Scan for the cell matching the given text and deliver its (x, y) coordinate at center. 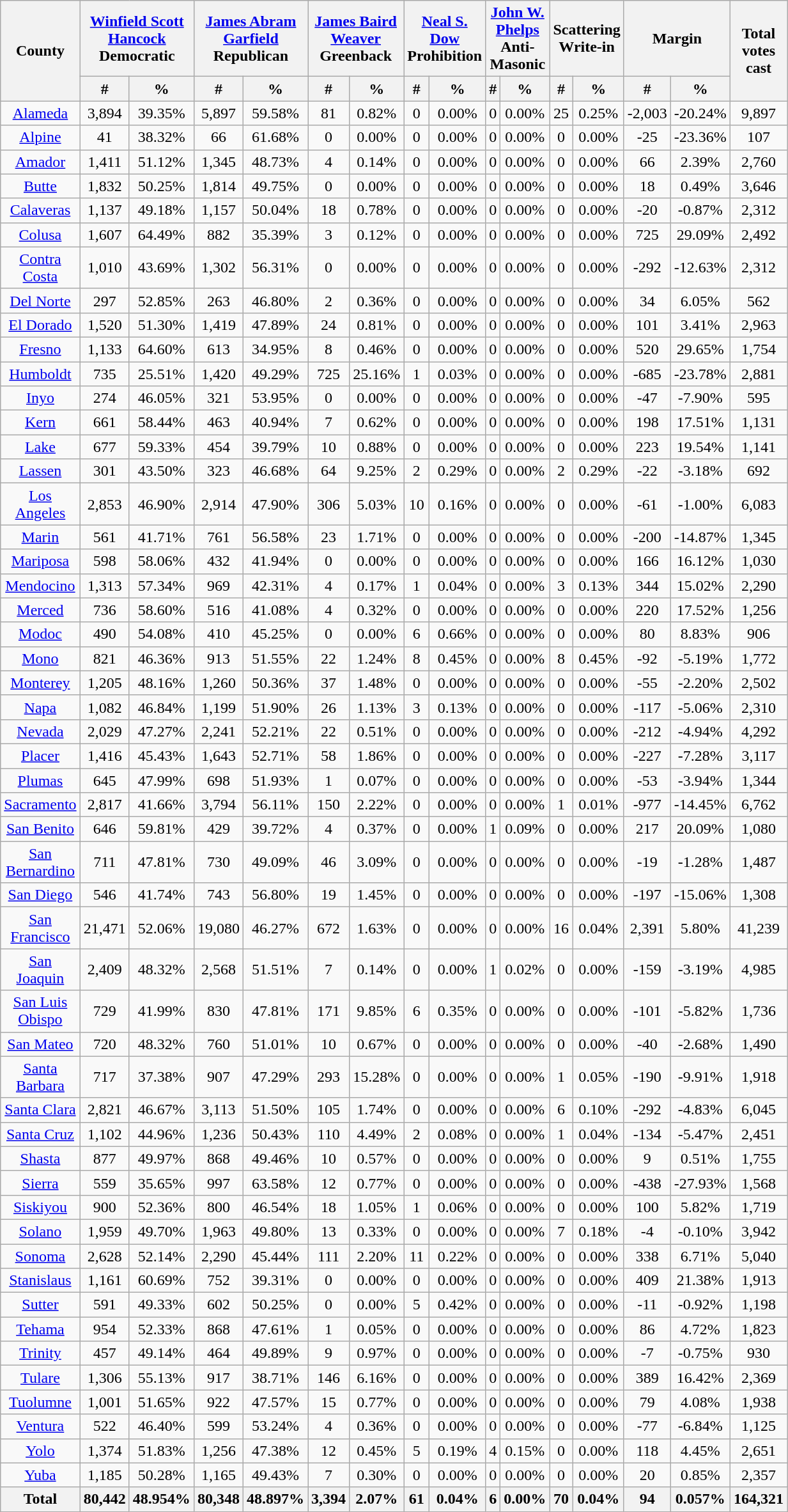
0.25% (598, 113)
52.33% (161, 1329)
47.89% (275, 325)
-20 (647, 210)
17.51% (700, 423)
-23.36% (700, 137)
1,416 (105, 756)
562 (758, 300)
47.90% (275, 504)
51.93% (275, 781)
41.08% (275, 610)
0.33% (377, 1231)
0.49% (700, 186)
39.31% (275, 1281)
906 (758, 634)
-7.90% (700, 398)
47.38% (275, 1451)
198 (647, 423)
-40 (647, 1044)
0.62% (377, 423)
-5.47% (700, 1134)
1,736 (758, 1011)
49.14% (161, 1353)
2,369 (758, 1378)
-1.00% (700, 504)
1,080 (758, 829)
1.13% (377, 707)
561 (105, 537)
Sacramento (40, 805)
4.49% (377, 1134)
2,914 (219, 504)
0.10% (598, 1110)
-117 (647, 707)
56.58% (275, 537)
1.86% (377, 756)
0.66% (458, 634)
San Bernardino (40, 862)
692 (758, 471)
James Abram GarfieldRepublican (251, 38)
516 (219, 610)
49.43% (275, 1475)
Amador (40, 162)
San Francisco (40, 928)
46.84% (161, 707)
0.42% (458, 1305)
-159 (647, 969)
3.09% (377, 862)
559 (105, 1183)
490 (105, 634)
-101 (647, 1011)
-197 (647, 895)
49.70% (161, 1231)
0.07% (377, 781)
-53 (647, 781)
ScatteringWrite-in (587, 38)
3,794 (219, 805)
-4 (647, 1231)
El Dorado (40, 325)
24 (328, 325)
-0.10% (700, 1231)
274 (105, 398)
0.02% (525, 969)
6,083 (758, 504)
0.09% (525, 829)
3,894 (105, 113)
2,029 (105, 731)
-212 (647, 731)
-2,003 (647, 113)
3,942 (758, 1231)
38.32% (161, 137)
454 (219, 447)
41.71% (161, 537)
11 (417, 1256)
51.50% (275, 1110)
Nevada (40, 731)
1,141 (758, 447)
1,374 (105, 1451)
0.16% (458, 504)
0.81% (377, 325)
-27.93% (700, 1183)
1.48% (377, 683)
Tuolumne (40, 1402)
306 (328, 504)
698 (219, 781)
1,420 (219, 374)
56.80% (275, 895)
-6.84% (700, 1426)
80,348 (219, 1499)
59.81% (161, 829)
43.50% (161, 471)
Napa (40, 707)
301 (105, 471)
5,040 (758, 1256)
321 (219, 398)
35.65% (161, 1183)
60.69% (161, 1281)
Santa Cruz (40, 1134)
1,918 (758, 1077)
223 (647, 447)
64.60% (161, 349)
San Joaquin (40, 969)
61 (417, 1499)
25.51% (161, 374)
2,357 (758, 1475)
0.19% (458, 1451)
41 (105, 137)
Calaveras (40, 210)
-5.19% (700, 659)
Mendocino (40, 586)
16.12% (700, 561)
1.24% (377, 659)
Marin (40, 537)
94 (647, 1499)
1,963 (219, 1231)
86 (647, 1329)
6.71% (700, 1256)
51.83% (161, 1451)
1,643 (219, 756)
2,881 (758, 374)
0.57% (377, 1158)
41.99% (161, 1011)
338 (647, 1256)
760 (219, 1044)
Fresno (40, 349)
Sonoma (40, 1256)
23 (328, 537)
-23.78% (700, 374)
80 (647, 634)
0.67% (377, 1044)
146 (328, 1378)
-3.19% (700, 969)
29.65% (700, 349)
-14.45% (700, 805)
-190 (647, 1077)
34.95% (275, 349)
1,520 (105, 325)
51.55% (275, 659)
81 (328, 113)
101 (647, 325)
1,133 (105, 349)
46.27% (275, 928)
1,913 (758, 1281)
1.05% (377, 1207)
56.31% (275, 267)
Kern (40, 423)
2,821 (105, 1110)
1,568 (758, 1183)
59.33% (161, 447)
2,853 (105, 504)
409 (647, 1281)
42.31% (275, 586)
598 (105, 561)
Santa Clara (40, 1110)
743 (219, 895)
293 (328, 1077)
752 (219, 1281)
46 (328, 862)
17.52% (700, 610)
263 (219, 300)
6.05% (700, 300)
-12.63% (700, 267)
1,198 (758, 1305)
46.36% (161, 659)
522 (105, 1426)
-227 (647, 756)
4.08% (700, 1402)
Alpine (40, 137)
1,959 (105, 1231)
-3.94% (700, 781)
2,241 (219, 731)
2,451 (758, 1134)
0.32% (377, 610)
-19 (647, 862)
58.60% (161, 610)
46.05% (161, 398)
-977 (647, 805)
9,897 (758, 113)
1,313 (105, 586)
57.34% (161, 586)
Neal S. DowProhibition (445, 38)
Tehama (40, 1329)
0.06% (458, 1207)
Mono (40, 659)
1,719 (758, 1207)
50.43% (275, 1134)
Monterey (40, 683)
1,814 (219, 186)
39.79% (275, 447)
51.12% (161, 162)
Yuba (40, 1475)
County (40, 51)
0.88% (377, 447)
45.43% (161, 756)
595 (758, 398)
Placer (40, 756)
34 (647, 300)
47.29% (275, 1077)
Butte (40, 186)
1,102 (105, 1134)
1,082 (105, 707)
5,897 (219, 113)
1,938 (758, 1402)
Mariposa (40, 561)
40.94% (275, 423)
-11 (647, 1305)
San Diego (40, 895)
47.61% (275, 1329)
46.67% (161, 1110)
41.66% (161, 805)
Total votes cast (758, 51)
Lassen (40, 471)
Trinity (40, 1353)
-7 (647, 1353)
54.08% (161, 634)
111 (328, 1256)
64 (328, 471)
53.95% (275, 398)
19.54% (700, 447)
61.68% (275, 137)
5.80% (700, 928)
64.49% (161, 235)
1.74% (377, 1110)
761 (219, 537)
19 (328, 895)
323 (219, 471)
1,411 (105, 162)
2.39% (700, 162)
Winfield Scott HancockDemocratic (137, 38)
105 (328, 1110)
5.03% (377, 504)
58.06% (161, 561)
-4.94% (700, 731)
50.36% (275, 683)
20.09% (700, 829)
118 (647, 1451)
1,308 (758, 895)
0.08% (458, 1134)
52.36% (161, 1207)
410 (219, 634)
Santa Barbara (40, 1077)
38.71% (275, 1378)
46.68% (275, 471)
599 (219, 1426)
0.18% (598, 1231)
1,490 (758, 1044)
47.99% (161, 781)
49.75% (275, 186)
-55 (647, 683)
0.78% (377, 210)
52.06% (161, 928)
463 (219, 423)
729 (105, 1011)
-7.28% (700, 756)
6,762 (758, 805)
2,568 (219, 969)
46.54% (275, 1207)
-14.87% (700, 537)
0.37% (377, 829)
2.20% (377, 1256)
1,487 (758, 862)
51.65% (161, 1402)
1,236 (219, 1134)
-47 (647, 398)
25.16% (377, 374)
41.94% (275, 561)
50.04% (275, 210)
1.45% (377, 895)
1.71% (377, 537)
2,492 (758, 235)
48.954% (161, 1499)
46.90% (161, 504)
107 (758, 137)
Tulare (40, 1378)
4,985 (758, 969)
-134 (647, 1134)
-438 (647, 1183)
917 (219, 1378)
344 (647, 586)
35.39% (275, 235)
2,502 (758, 683)
602 (219, 1305)
1,161 (105, 1281)
0.03% (458, 374)
0.22% (458, 1256)
41.74% (161, 895)
110 (328, 1134)
2,628 (105, 1256)
45.25% (275, 634)
1,306 (105, 1378)
1,205 (105, 683)
0.35% (458, 1011)
San Mateo (40, 1044)
0.30% (377, 1475)
15.02% (700, 586)
29.09% (700, 235)
100 (647, 1207)
-3.18% (700, 471)
389 (647, 1378)
4,292 (758, 731)
-1.28% (700, 862)
Sierra (40, 1183)
13 (328, 1231)
45.44% (275, 1256)
-25 (647, 137)
930 (758, 1353)
15 (328, 1402)
645 (105, 781)
San Luis Obispo (40, 1011)
49.18% (161, 210)
47.57% (275, 1402)
8.83% (700, 634)
922 (219, 1402)
520 (647, 349)
997 (219, 1183)
Contra Costa (40, 267)
-5.82% (700, 1011)
49.09% (275, 862)
1,001 (105, 1402)
52.21% (275, 731)
Humboldt (40, 374)
49.97% (161, 1158)
800 (219, 1207)
3,113 (219, 1110)
63.58% (275, 1183)
735 (105, 374)
882 (219, 235)
-92 (647, 659)
2,817 (105, 805)
0.01% (598, 805)
646 (105, 829)
2,409 (105, 969)
Yolo (40, 1451)
1,260 (219, 683)
San Benito (40, 829)
79 (647, 1402)
37.38% (161, 1077)
1,344 (758, 781)
6,045 (758, 1110)
0.85% (700, 1475)
-4.83% (700, 1110)
47.27% (161, 731)
1,832 (105, 186)
Plumas (40, 781)
70 (561, 1499)
1,823 (758, 1329)
48.73% (275, 162)
49.89% (275, 1353)
44.96% (161, 1134)
1,010 (105, 267)
49.46% (275, 1158)
1,165 (219, 1475)
2,963 (758, 325)
49.29% (275, 374)
41,239 (758, 928)
2,651 (758, 1451)
Lake (40, 447)
5.82% (700, 1207)
Margin (677, 38)
-77 (647, 1426)
2.22% (377, 805)
15.28% (377, 1077)
171 (328, 1011)
3,117 (758, 756)
58 (328, 756)
Siskiyou (40, 1207)
0.12% (377, 235)
-2.68% (700, 1044)
0.82% (377, 113)
907 (219, 1077)
51.51% (275, 969)
-9.91% (700, 1077)
672 (328, 928)
20 (647, 1475)
730 (219, 862)
677 (105, 447)
51.90% (275, 707)
-61 (647, 504)
9.25% (377, 471)
1,419 (219, 325)
546 (105, 895)
Shasta (40, 1158)
16.42% (700, 1378)
1,302 (219, 267)
43.69% (161, 267)
457 (105, 1353)
1,772 (758, 659)
-200 (647, 537)
John W. PhelpsAnti-Masonic (518, 38)
52.14% (161, 1256)
Total (40, 1499)
59.58% (275, 113)
720 (105, 1044)
39.35% (161, 113)
Modoc (40, 634)
3.41% (700, 325)
21,471 (105, 928)
913 (219, 659)
4.72% (700, 1329)
26 (328, 707)
717 (105, 1077)
4.45% (700, 1451)
3,646 (758, 186)
1,157 (219, 210)
0.17% (377, 586)
1.63% (377, 928)
46.80% (275, 300)
80,442 (105, 1499)
1,755 (758, 1158)
James Baird WeaverGreenback (356, 38)
-15.06% (700, 895)
1,125 (758, 1426)
2,391 (647, 928)
432 (219, 561)
2.07% (377, 1499)
-20.24% (700, 113)
Merced (40, 610)
9.85% (377, 1011)
0.057% (700, 1499)
55.13% (161, 1378)
50.28% (161, 1475)
48.16% (161, 683)
-0.92% (700, 1305)
53.24% (275, 1426)
49.33% (161, 1305)
661 (105, 423)
429 (219, 829)
6.16% (377, 1378)
-685 (647, 374)
591 (105, 1305)
21.38% (700, 1281)
0.46% (377, 349)
Sutter (40, 1305)
2,760 (758, 162)
-5.06% (700, 707)
-22 (647, 471)
217 (647, 829)
613 (219, 349)
49.80% (275, 1231)
58.44% (161, 423)
1,607 (105, 235)
56.11% (275, 805)
464 (219, 1353)
-2.20% (700, 683)
711 (105, 862)
1,030 (758, 561)
2,310 (758, 707)
Stanislaus (40, 1281)
297 (105, 300)
3,394 (328, 1499)
-0.75% (700, 1353)
220 (647, 610)
48.897% (275, 1499)
736 (105, 610)
166 (647, 561)
0.15% (525, 1451)
Los Angeles (40, 504)
Solano (40, 1231)
1,199 (219, 707)
954 (105, 1329)
51.01% (275, 1044)
0.97% (377, 1353)
Inyo (40, 398)
821 (105, 659)
52.85% (161, 300)
-0.87% (700, 210)
19,080 (219, 928)
150 (328, 805)
969 (219, 586)
Del Norte (40, 300)
Ventura (40, 1426)
46.40% (161, 1426)
877 (105, 1158)
25 (561, 113)
Colusa (40, 235)
Alameda (40, 113)
16 (561, 928)
1,131 (758, 423)
51.30% (161, 325)
1,137 (105, 210)
1,754 (758, 349)
37 (328, 683)
900 (105, 1207)
1,185 (105, 1475)
52.71% (275, 756)
39.72% (275, 829)
830 (219, 1011)
164,321 (758, 1499)
